Capture the cell that displays the provided text and extract its (X, Y) central coordinate. 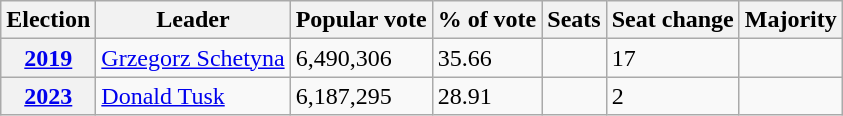
Seats (574, 20)
Seat change (672, 20)
28.91 (487, 96)
6,490,306 (361, 58)
2023 (48, 96)
Popular vote (361, 20)
35.66 (487, 58)
6,187,295 (361, 96)
Donald Tusk (193, 96)
17 (672, 58)
Grzegorz Schetyna (193, 58)
Election (48, 20)
Majority (790, 20)
2019 (48, 58)
2 (672, 96)
Leader (193, 20)
% of vote (487, 20)
